Return [X, Y] of the center of cell containing provided text 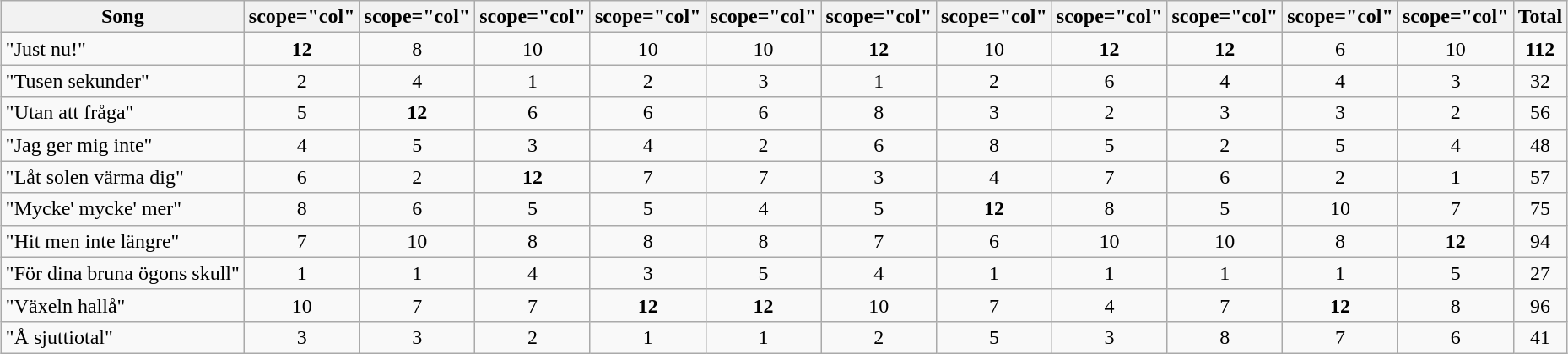
27 [1540, 273]
94 [1540, 241]
112 [1540, 49]
"Just nu!" [122, 49]
32 [1540, 81]
"Hit men inte längre" [122, 241]
56 [1540, 113]
"Växeln hallå" [122, 305]
Total [1540, 17]
"Utan att fråga" [122, 113]
"Låt solen värma dig" [122, 177]
"Mycke' mycke' mer" [122, 209]
96 [1540, 305]
75 [1540, 209]
"För dina bruna ögons skull" [122, 273]
Song [122, 17]
"Jag ger mig inte" [122, 145]
57 [1540, 177]
"Å sjuttiotal" [122, 337]
"Tusen sekunder" [122, 81]
41 [1540, 337]
48 [1540, 145]
